Output the [x, y] coordinate of the center of the cell containing the given text.  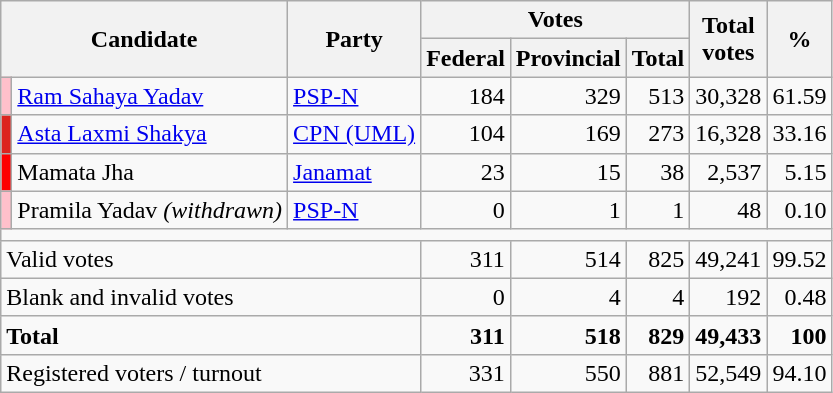
829 [658, 335]
Valid votes [211, 259]
Federal [466, 58]
52,549 [728, 373]
30,328 [728, 96]
Provincial [568, 58]
33.16 [800, 134]
48 [728, 210]
329 [568, 96]
331 [466, 373]
61.59 [800, 96]
0.48 [800, 297]
5.15 [800, 172]
514 [568, 259]
184 [466, 96]
273 [658, 134]
169 [568, 134]
Mamata Jha [150, 172]
Asta Laxmi Shakya [150, 134]
Ram Sahaya Yadav [150, 96]
518 [568, 335]
550 [568, 373]
2,537 [728, 172]
Pramila Yadav (withdrawn) [150, 210]
23 [466, 172]
881 [658, 373]
38 [658, 172]
Janamat [354, 172]
49,241 [728, 259]
100 [800, 335]
825 [658, 259]
Totalvotes [728, 39]
Votes [556, 20]
Blank and invalid votes [211, 297]
0.10 [800, 210]
104 [466, 134]
192 [728, 297]
15 [568, 172]
94.10 [800, 373]
Party [354, 39]
CPN (UML) [354, 134]
Registered voters / turnout [211, 373]
99.52 [800, 259]
49,433 [728, 335]
16,328 [728, 134]
513 [658, 96]
% [800, 39]
Candidate [144, 39]
